Determine the [X, Y] coordinate at the center of the cell enclosing the given text.  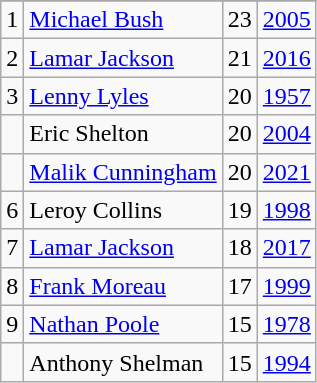
2021 [286, 172]
Lenny Lyles [123, 96]
Eric Shelton [123, 134]
23 [240, 20]
Malik Cunningham [123, 172]
Anthony Shelman [123, 362]
1998 [286, 210]
2005 [286, 20]
1999 [286, 286]
21 [240, 58]
9 [12, 324]
8 [12, 286]
18 [240, 248]
Frank Moreau [123, 286]
2016 [286, 58]
Michael Bush [123, 20]
Nathan Poole [123, 324]
19 [240, 210]
1 [12, 20]
2 [12, 58]
3 [12, 96]
1978 [286, 324]
2017 [286, 248]
6 [12, 210]
1957 [286, 96]
2004 [286, 134]
7 [12, 248]
Leroy Collins [123, 210]
17 [240, 286]
1994 [286, 362]
